Locate the cell with the specified text and output its (x, y) center coordinate. 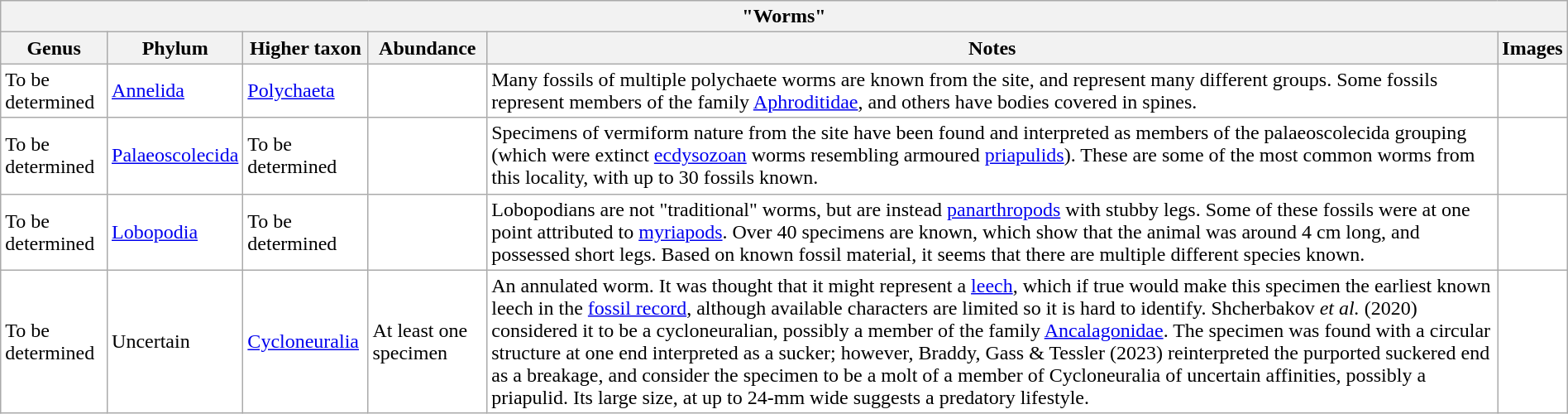
Genus (55, 48)
Uncertain (175, 341)
Higher taxon (306, 48)
Lobopodia (175, 232)
Palaeoscolecida (175, 156)
Abundance (428, 48)
Phylum (175, 48)
Annelida (175, 91)
"Worms" (784, 17)
Polychaeta (306, 91)
At least one specimen (428, 341)
Notes (992, 48)
Images (1532, 48)
Cycloneuralia (306, 341)
